Identify which cell holds the provided text, then report its [x, y] central coordinate. 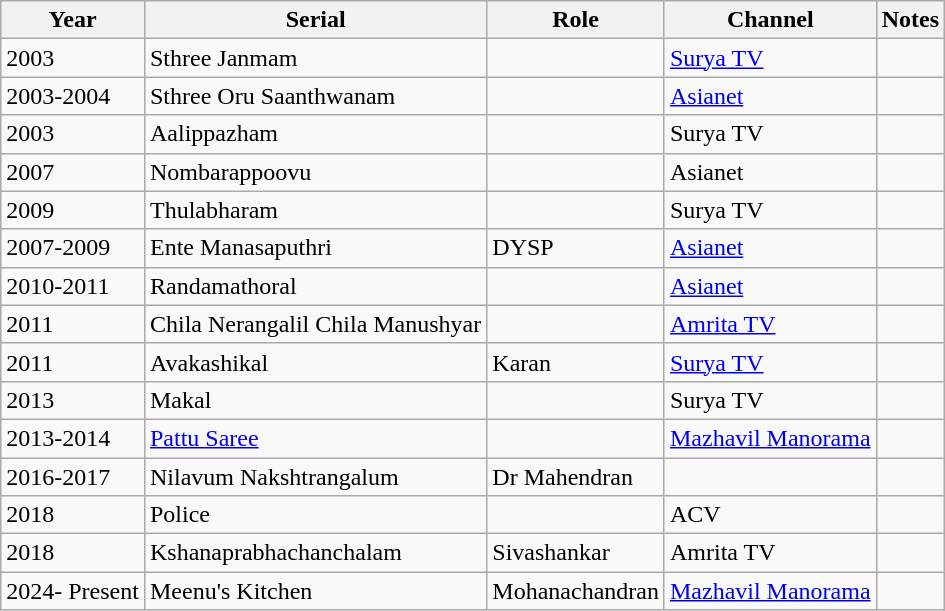
Role [576, 20]
2003-2004 [73, 96]
Karan [576, 362]
Sthree Janmam [315, 58]
Thulabharam [315, 210]
Sivashankar [576, 553]
DYSP [576, 248]
ACV [770, 515]
Year [73, 20]
Serial [315, 20]
Nombarappoovu [315, 172]
Meenu's Kitchen [315, 591]
Kshanaprabhachanchalam [315, 553]
2013-2014 [73, 438]
Pattu Saree [315, 438]
Aalippazham [315, 134]
Chila Nerangalil Chila Manushyar [315, 324]
Makal [315, 400]
Mohanachandran [576, 591]
Police [315, 515]
2016-2017 [73, 477]
2007 [73, 172]
2009 [73, 210]
Dr Mahendran [576, 477]
Ente Manasaputhri [315, 248]
Avakashikal [315, 362]
Channel [770, 20]
Sthree Oru Saanthwanam [315, 96]
2013 [73, 400]
2007-2009 [73, 248]
2024- Present [73, 591]
2010-2011 [73, 286]
Randamathoral [315, 286]
Notes [910, 20]
Nilavum Nakshtrangalum [315, 477]
